From the cell containing the given text, extract its center point as [X, Y] coordinate. 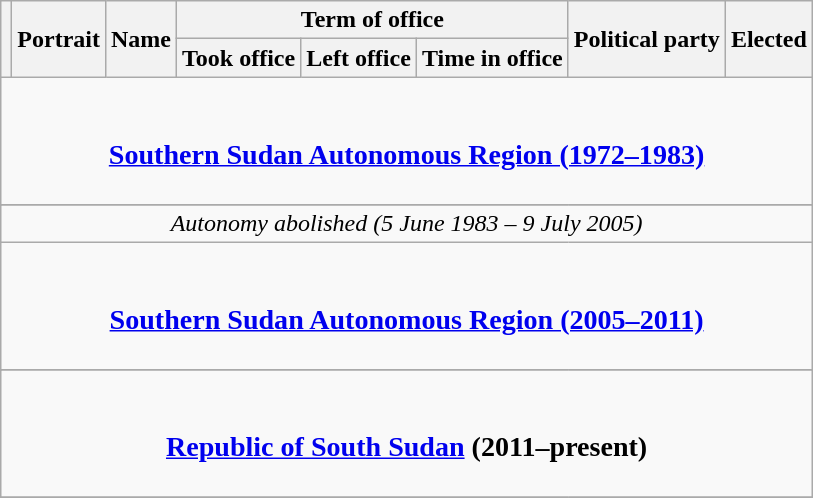
Portrait [59, 39]
Southern Sudan Autonomous Region (2005–2011) [407, 306]
Elected [768, 39]
Southern Sudan Autonomous Region (1972–1983) [407, 140]
Term of office [373, 20]
Autonomy abolished (5 June 1983 – 9 July 2005) [407, 223]
Republic of South Sudan (2011–present) [407, 432]
Name [140, 39]
Time in office [492, 58]
Political party [646, 39]
Left office [359, 58]
Took office [239, 58]
